Provide the (X, Y) coordinate of the cell's center where the given text is located.  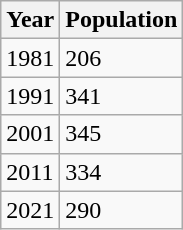
341 (122, 96)
1981 (30, 58)
2021 (30, 210)
334 (122, 172)
290 (122, 210)
1991 (30, 96)
Population (122, 20)
2011 (30, 172)
206 (122, 58)
345 (122, 134)
Year (30, 20)
2001 (30, 134)
